Pinpoint the cell where the given text exists, returning its [x, y] midpoint coordinate. 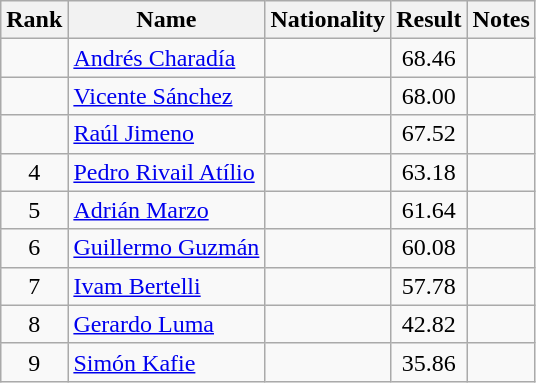
5 [34, 210]
68.00 [429, 96]
42.82 [429, 324]
Result [429, 20]
Pedro Rivail Atílio [166, 172]
Andrés Charadía [166, 58]
Name [166, 20]
61.64 [429, 210]
6 [34, 248]
60.08 [429, 248]
Adrián Marzo [166, 210]
9 [34, 362]
68.46 [429, 58]
Ivam Bertelli [166, 286]
Guillermo Guzmán [166, 248]
4 [34, 172]
57.78 [429, 286]
Rank [34, 20]
Simón Kafie [166, 362]
63.18 [429, 172]
Gerardo Luma [166, 324]
Raúl Jimeno [166, 134]
7 [34, 286]
Nationality [328, 20]
35.86 [429, 362]
Vicente Sánchez [166, 96]
8 [34, 324]
67.52 [429, 134]
Notes [501, 20]
